Output the [x, y] coordinate of the center of the cell containing the given text.  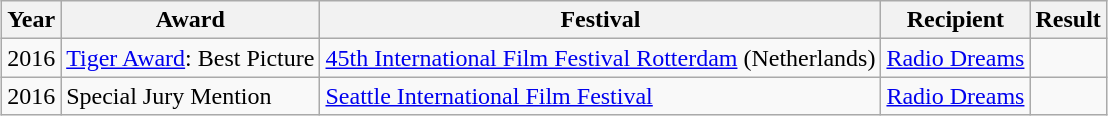
Award [190, 20]
Year [32, 20]
Recipient [956, 20]
45th International Film Festival Rotterdam (Netherlands) [600, 58]
Festival [600, 20]
Result [1068, 20]
Tiger Award: Best Picture [190, 58]
Seattle International Film Festival [600, 96]
Special Jury Mention [190, 96]
